From the cell containing the given text, extract its center point as (X, Y) coordinate. 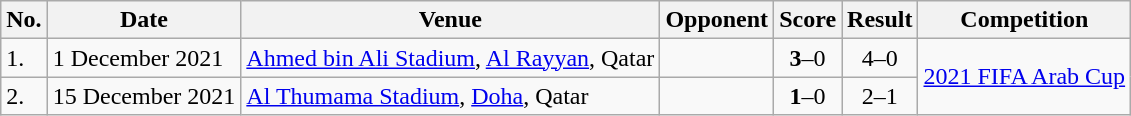
Ahmed bin Ali Stadium, Al Rayyan, Qatar (450, 58)
1 December 2021 (144, 58)
3–0 (808, 58)
Score (808, 20)
4–0 (880, 58)
Al Thumama Stadium, Doha, Qatar (450, 96)
No. (24, 20)
Opponent (717, 20)
Result (880, 20)
Venue (450, 20)
Date (144, 20)
15 December 2021 (144, 96)
2021 FIFA Arab Cup (1024, 77)
2. (24, 96)
2–1 (880, 96)
Competition (1024, 20)
1. (24, 58)
1–0 (808, 96)
